Return (X, Y) of the center of cell containing provided text 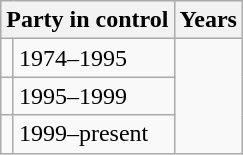
Party in control (88, 20)
1974–1995 (94, 58)
Years (208, 20)
1995–1999 (94, 96)
1999–present (94, 134)
